Find where the given text appears and provide that cell's center as [X, Y] coordinate. 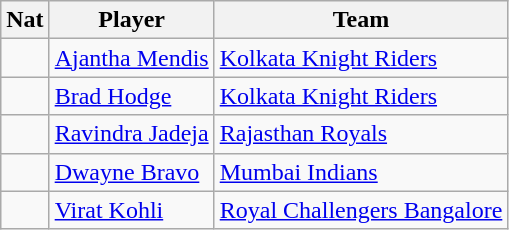
Virat Kohli [132, 210]
Ravindra Jadeja [132, 134]
Brad Hodge [132, 96]
Team [361, 20]
Player [132, 20]
Nat [25, 20]
Mumbai Indians [361, 172]
Royal Challengers Bangalore [361, 210]
Ajantha Mendis [132, 58]
Dwayne Bravo [132, 172]
Rajasthan Royals [361, 134]
